Detect which cell encompasses the target text, then output its (X, Y) center coordinate. 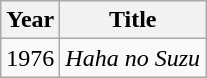
Year (30, 20)
1976 (30, 58)
Haha no Suzu (133, 58)
Title (133, 20)
